Provide the (X, Y) coordinate of the cell's center where the given text is located.  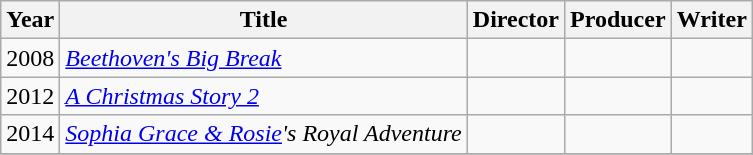
Director (516, 20)
2012 (30, 96)
Title (264, 20)
2008 (30, 58)
Writer (712, 20)
2014 (30, 134)
Year (30, 20)
Beethoven's Big Break (264, 58)
Producer (618, 20)
A Christmas Story 2 (264, 96)
Sophia Grace & Rosie's Royal Adventure (264, 134)
